Extract the (X, Y) coordinate from the center of the cell holding the provided text.  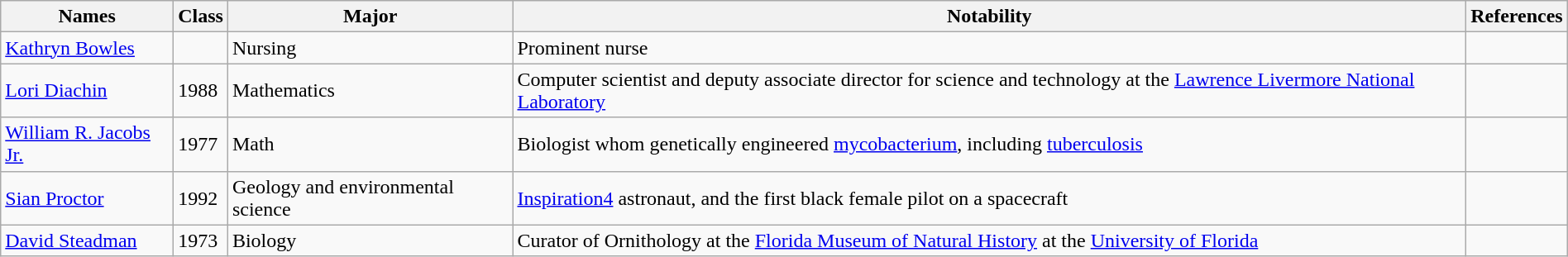
1973 (201, 240)
Curator of Ornithology at the Florida Museum of Natural History at the University of Florida (989, 240)
Prominent nurse (989, 48)
Biologist whom genetically engineered mycobacterium, including tuberculosis (989, 144)
Sian Proctor (88, 198)
Mathematics (370, 91)
References (1517, 17)
Geology and environmental science (370, 198)
David Steadman (88, 240)
Biology (370, 240)
1988 (201, 91)
1977 (201, 144)
William R. Jacobs Jr. (88, 144)
Inspiration4 astronaut, and the first black female pilot on a spacecraft (989, 198)
Computer scientist and deputy associate director for science and technology at the Lawrence Livermore National Laboratory (989, 91)
Names (88, 17)
Lori Diachin (88, 91)
1992 (201, 198)
Kathryn Bowles (88, 48)
Notability (989, 17)
Nursing (370, 48)
Math (370, 144)
Major (370, 17)
Class (201, 17)
